Provide the (x, y) coordinate of the cell's center where the given text is located.  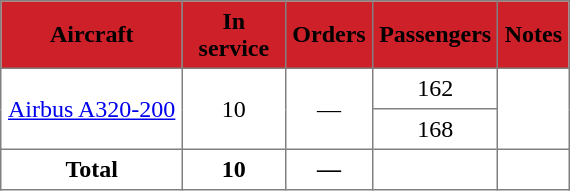
Orders (330, 35)
Airbus A320-200 (92, 108)
Aircraft (92, 35)
Notes (534, 35)
168 (434, 129)
Total (92, 169)
In service (234, 35)
162 (434, 88)
Passengers (434, 35)
